Search for the cell housing the specified text and yield its (x, y) center coordinate. 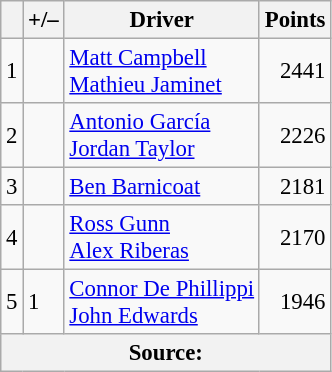
3 (12, 187)
2441 (294, 72)
5 (12, 302)
1946 (294, 302)
2170 (294, 238)
4 (12, 238)
2 (12, 136)
+/– (44, 20)
2226 (294, 136)
Connor De Phillippi John Edwards (162, 302)
Source: (166, 353)
Points (294, 20)
Ben Barnicoat (162, 187)
Ross Gunn Alex Riberas (162, 238)
Matt Campbell Mathieu Jaminet (162, 72)
Driver (162, 20)
Antonio García Jordan Taylor (162, 136)
2181 (294, 187)
